Determine the (x, y) coordinate at the center of the cell enclosing the given text.  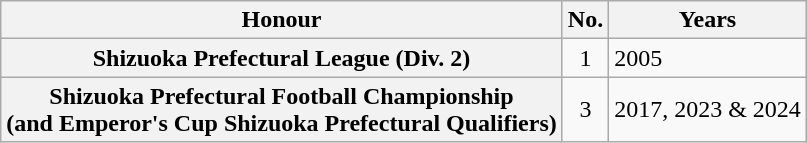
Years (708, 20)
Shizuoka Prefectural League (Div. 2) (282, 58)
Shizuoka Prefectural Football Championship (and Emperor's Cup Shizuoka Prefectural Qualifiers) (282, 110)
Honour (282, 20)
3 (585, 110)
1 (585, 58)
2017, 2023 & 2024 (708, 110)
No. (585, 20)
2005 (708, 58)
